Determine the (X, Y) coordinate at the center of the cell enclosing the given text.  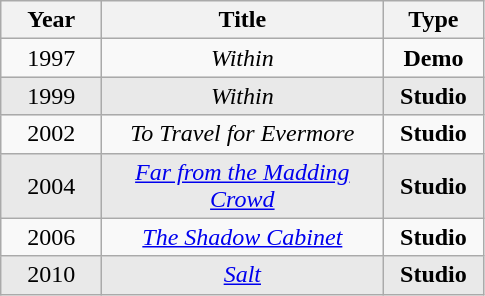
Salt (242, 275)
Type (434, 20)
Title (242, 20)
Demo (434, 58)
1999 (52, 96)
2006 (52, 237)
2002 (52, 134)
Far from the Madding Crowd (242, 186)
1997 (52, 58)
To Travel for Evermore (242, 134)
Year (52, 20)
2010 (52, 275)
The Shadow Cabinet (242, 237)
2004 (52, 186)
